Find where the given text appears and provide that cell's center as (X, Y) coordinate. 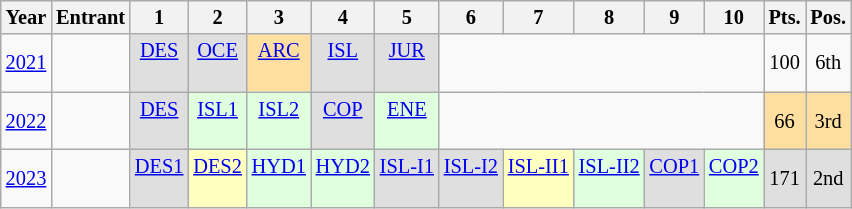
9 (675, 17)
3rd (828, 121)
6th (828, 63)
ISL2 (279, 121)
4 (343, 17)
2nd (828, 178)
HYD1 (279, 178)
6 (471, 17)
DES2 (217, 178)
8 (610, 17)
5 (407, 17)
COP2 (734, 178)
2021 (26, 63)
COP (343, 121)
2022 (26, 121)
ISL-II2 (610, 178)
Pts. (785, 17)
HYD2 (343, 178)
ISL-I1 (407, 178)
Entrant (90, 17)
3 (279, 17)
ISL-II1 (538, 178)
ARC (279, 63)
1 (159, 17)
66 (785, 121)
Year (26, 17)
7 (538, 17)
171 (785, 178)
ISL-I2 (471, 178)
10 (734, 17)
Pos. (828, 17)
ISL (343, 63)
2023 (26, 178)
COP1 (675, 178)
OCE (217, 63)
2 (217, 17)
DES1 (159, 178)
JUR (407, 63)
ISL1 (217, 121)
100 (785, 63)
ENE (407, 121)
